Capture the cell that displays the provided text and extract its [X, Y] central coordinate. 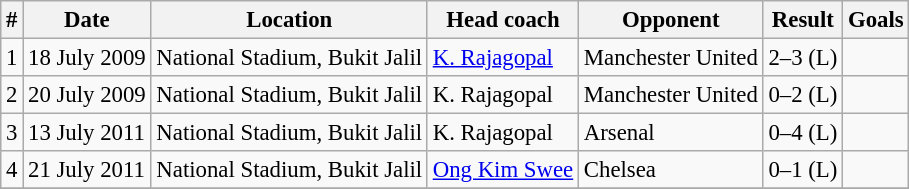
0–4 (L) [803, 133]
Location [289, 20]
20 July 2009 [87, 95]
Goals [876, 20]
2–3 (L) [803, 58]
13 July 2011 [87, 133]
18 July 2009 [87, 58]
Opponent [672, 20]
1 [12, 58]
0–1 (L) [803, 170]
21 July 2011 [87, 170]
2 [12, 95]
Ong Kim Swee [502, 170]
3 [12, 133]
Result [803, 20]
Chelsea [672, 170]
Head coach [502, 20]
4 [12, 170]
0–2 (L) [803, 95]
Date [87, 20]
# [12, 20]
Arsenal [672, 133]
